Scan for the cell matching the given text and deliver its [x, y] coordinate at center. 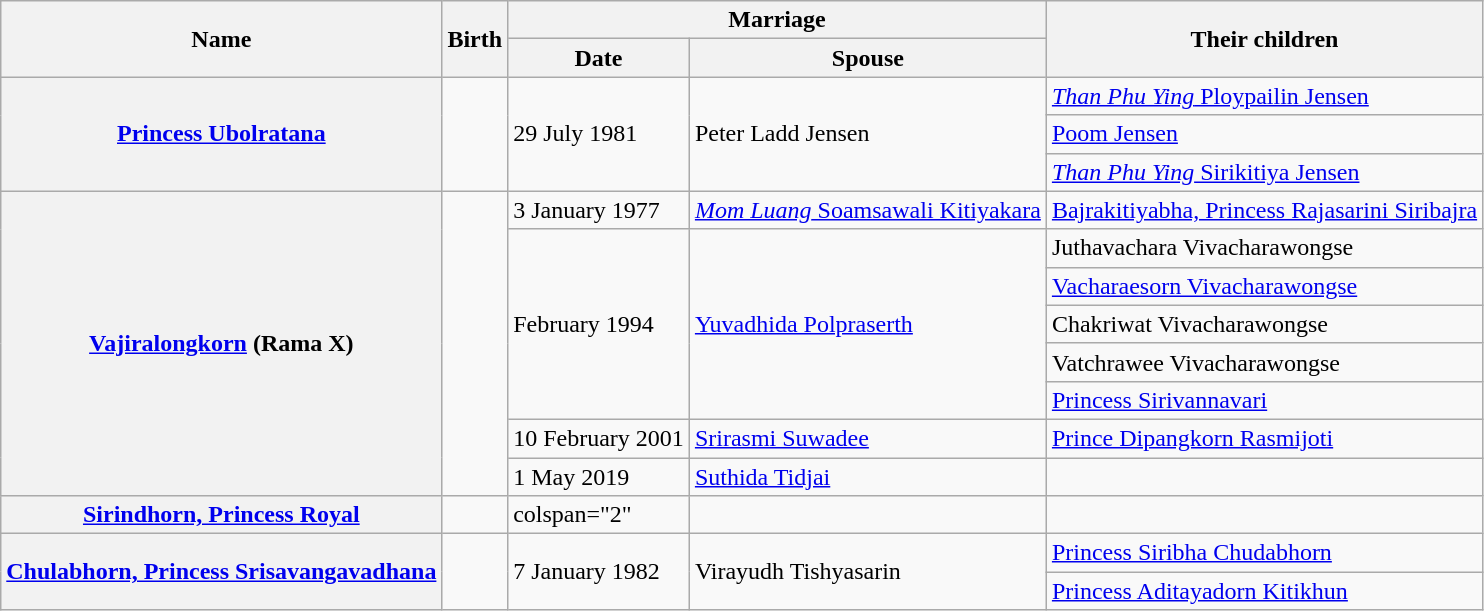
Sirindhorn, Princess Royal [222, 515]
Name [222, 39]
Prince Dipangkorn Rasmijoti [1264, 438]
Vajiralongkorn (Rama X) [222, 343]
Bajrakitiyabha, Princess Rajasarini Siribajra [1264, 210]
Marriage [778, 20]
February 1994 [599, 324]
Virayudh Tishyasarin [868, 572]
Princess Sirivannavari [1264, 400]
Peter Ladd Jensen [868, 134]
Birth [475, 39]
10 February 2001 [599, 438]
Spouse [868, 58]
7 January 1982 [599, 572]
Juthavachara Vivacharawongse [1264, 248]
Date [599, 58]
Chakriwat Vivacharawongse [1264, 324]
Than Phu Ying Sirikitiya Jensen [1264, 172]
colspan="2" [599, 515]
Vacharaesorn Vivacharawongse [1264, 286]
Than Phu Ying Ploypailin Jensen [1264, 96]
1 May 2019 [599, 477]
Princess Siribha Chudabhorn [1264, 553]
Poom Jensen [1264, 134]
Srirasmi Suwadee [868, 438]
Chulabhorn, Princess Srisavangavadhana [222, 572]
Suthida Tidjai [868, 477]
3 January 1977 [599, 210]
Princess Aditayadorn Kitikhun [1264, 591]
29 July 1981 [599, 134]
Yuvadhida Polpraserth [868, 324]
Their children [1264, 39]
Mom Luang Soamsawali Kitiyakara [868, 210]
Vatchrawee Vivacharawongse [1264, 362]
Princess Ubolratana [222, 134]
